From the cell containing the given text, extract its center point as (x, y) coordinate. 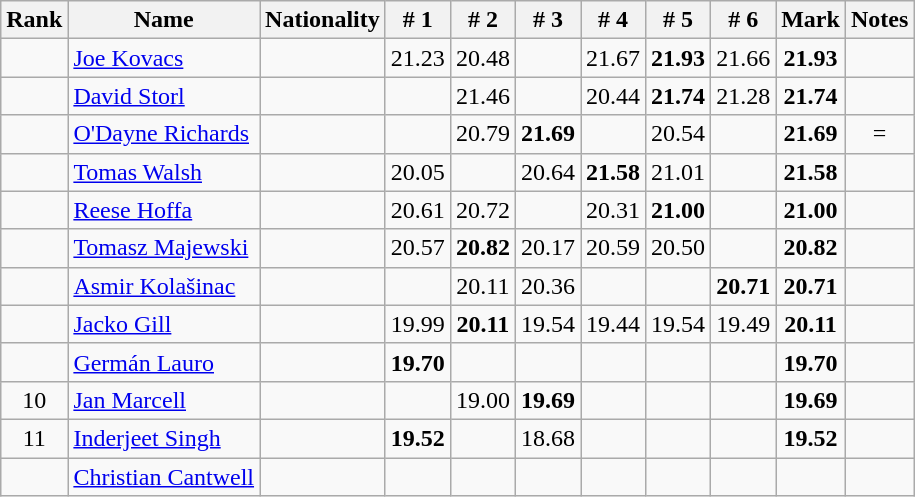
21.66 (744, 58)
20.17 (548, 248)
Germán Lauro (164, 362)
O'Dayne Richards (164, 134)
10 (34, 400)
= (879, 134)
21.67 (612, 58)
Notes (879, 20)
# 4 (612, 20)
Christian Cantwell (164, 477)
20.79 (482, 134)
# 6 (744, 20)
20.48 (482, 58)
21.46 (482, 96)
# 1 (418, 20)
20.54 (678, 134)
20.31 (612, 210)
20.64 (548, 172)
19.44 (612, 324)
20.50 (678, 248)
20.57 (418, 248)
Joe Kovacs (164, 58)
Reese Hoffa (164, 210)
21.23 (418, 58)
19.49 (744, 324)
19.00 (482, 400)
# 5 (678, 20)
18.68 (548, 438)
Jan Marcell (164, 400)
20.36 (548, 286)
20.44 (612, 96)
21.28 (744, 96)
Asmir Kolašinac (164, 286)
David Storl (164, 96)
Jacko Gill (164, 324)
20.72 (482, 210)
21.01 (678, 172)
11 (34, 438)
Name (164, 20)
Nationality (323, 20)
Tomasz Majewski (164, 248)
Mark (811, 20)
20.59 (612, 248)
Rank (34, 20)
Inderjeet Singh (164, 438)
# 3 (548, 20)
# 2 (482, 20)
20.61 (418, 210)
Tomas Walsh (164, 172)
19.99 (418, 324)
20.05 (418, 172)
